Search for the cell housing the specified text and yield its (X, Y) center coordinate. 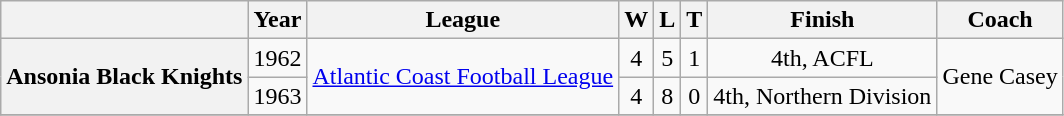
Gene Casey (1000, 77)
1 (694, 58)
1962 (278, 58)
4th, ACFL (822, 58)
0 (694, 96)
Finish (822, 20)
8 (668, 96)
1963 (278, 96)
Coach (1000, 20)
Ansonia Black Knights (124, 77)
T (694, 20)
League (463, 20)
4th, Northern Division (822, 96)
W (636, 20)
5 (668, 58)
Atlantic Coast Football League (463, 77)
L (668, 20)
Year (278, 20)
